Output the [X, Y] coordinate of the center of the cell containing the given text.  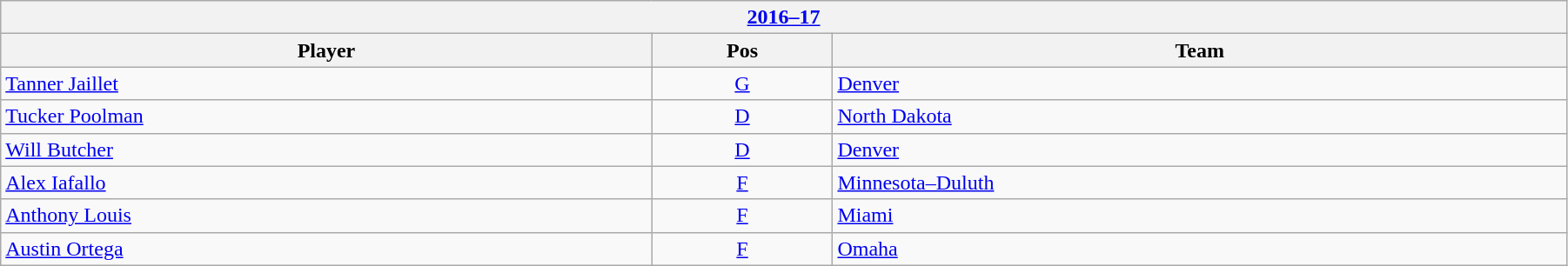
North Dakota [1200, 116]
Will Butcher [326, 150]
Omaha [1200, 249]
Minnesota–Duluth [1200, 183]
Player [326, 50]
Pos [742, 50]
Alex Iafallo [326, 183]
Austin Ortega [326, 249]
Miami [1200, 216]
Anthony Louis [326, 216]
2016–17 [784, 17]
Tanner Jaillet [326, 83]
G [742, 83]
Tucker Poolman [326, 116]
Team [1200, 50]
